Provide the [x, y] coordinate of the cell's center where the given text is located.  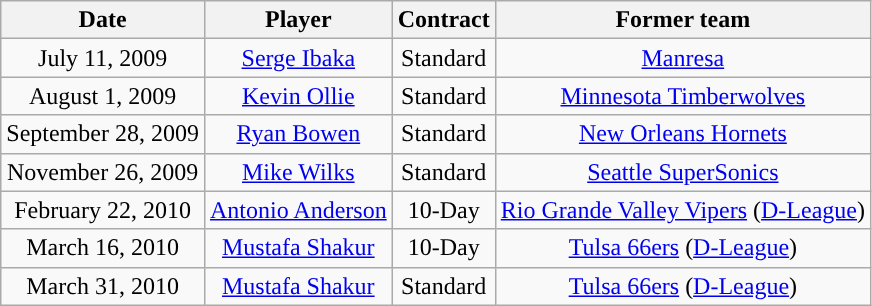
Kevin Ollie [298, 96]
July 11, 2009 [103, 58]
Rio Grande Valley Vipers (D-League) [682, 210]
November 26, 2009 [103, 172]
Minnesota Timberwolves [682, 96]
Ryan Bowen [298, 134]
Antonio Anderson [298, 210]
August 1, 2009 [103, 96]
New Orleans Hornets [682, 134]
Manresa [682, 58]
March 31, 2010 [103, 286]
March 16, 2010 [103, 248]
Player [298, 20]
Seattle SuperSonics [682, 172]
Contract [444, 20]
Former team [682, 20]
September 28, 2009 [103, 134]
February 22, 2010 [103, 210]
Serge Ibaka [298, 58]
Date [103, 20]
Mike Wilks [298, 172]
